Search for the cell housing the specified text and yield its (x, y) center coordinate. 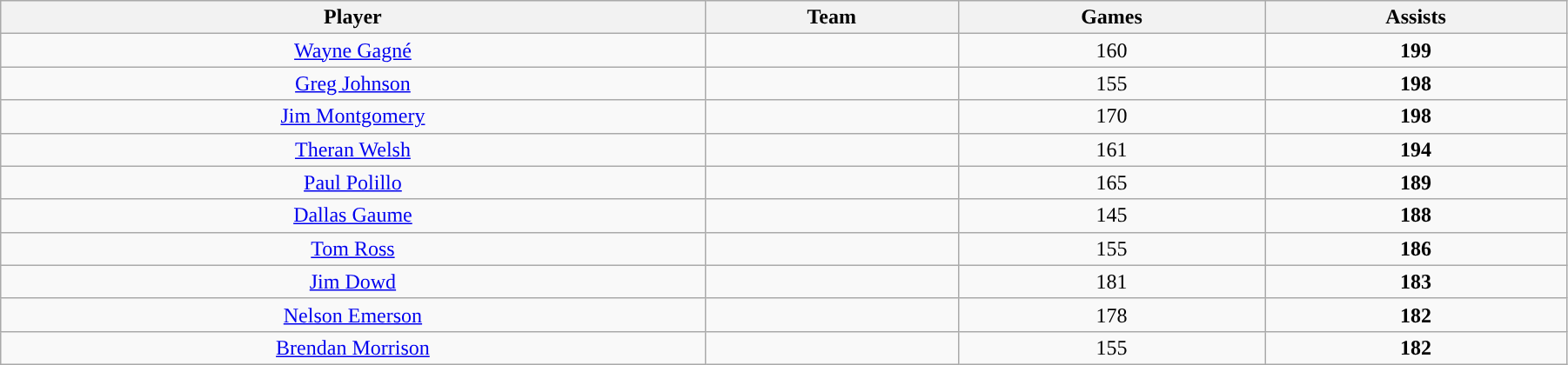
Player (353, 17)
189 (1417, 182)
194 (1417, 149)
183 (1417, 282)
Theran Welsh (353, 149)
188 (1417, 216)
178 (1111, 315)
199 (1417, 50)
Team (832, 17)
Assists (1417, 17)
Brendan Morrison (353, 348)
Jim Dowd (353, 282)
Dallas Gaume (353, 216)
181 (1111, 282)
Jim Montgomery (353, 116)
Greg Johnson (353, 83)
Wayne Gagné (353, 50)
170 (1111, 116)
Games (1111, 17)
Tom Ross (353, 249)
160 (1111, 50)
Nelson Emerson (353, 315)
Paul Polillo (353, 182)
165 (1111, 182)
161 (1111, 149)
186 (1417, 249)
145 (1111, 216)
